Output the [X, Y] coordinate of the center of the cell containing the given text.  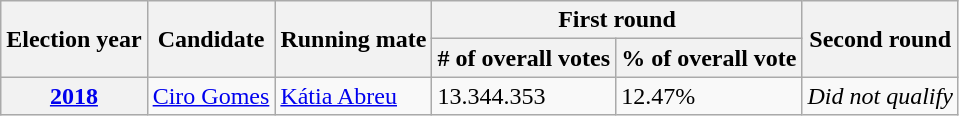
% of overall vote [709, 58]
Running mate [354, 39]
2018 [74, 96]
Ciro Gomes [211, 96]
Second round [880, 39]
First round [617, 20]
Did not qualify [880, 96]
# of overall votes [524, 58]
13.344.353 [524, 96]
Kátia Abreu [354, 96]
Candidate [211, 39]
12.47% [709, 96]
Election year [74, 39]
